From the cell containing the given text, extract its center point as (x, y) coordinate. 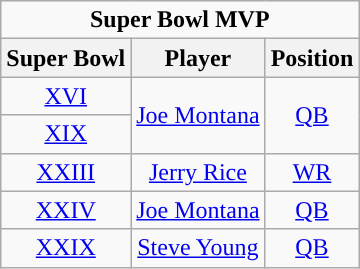
Jerry Rice (198, 172)
Super Bowl (66, 58)
Steve Young (198, 248)
WR (312, 172)
Position (312, 58)
XXIX (66, 248)
XVI (66, 96)
Super Bowl MVP (180, 20)
XXIII (66, 172)
XXIV (66, 210)
Player (198, 58)
XIX (66, 134)
